Search for the cell housing the specified text and yield its [x, y] center coordinate. 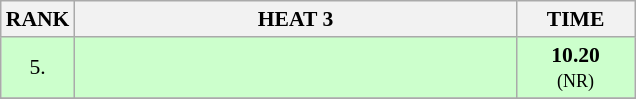
10.20 (NR) [576, 68]
RANK [38, 19]
HEAT 3 [295, 19]
TIME [576, 19]
5. [38, 68]
